Determine the [X, Y] coordinate at the center of the cell enclosing the given text.  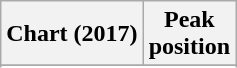
Peak position [189, 34]
Chart (2017) [72, 34]
